Pinpoint the cell where the given text exists, returning its (x, y) midpoint coordinate. 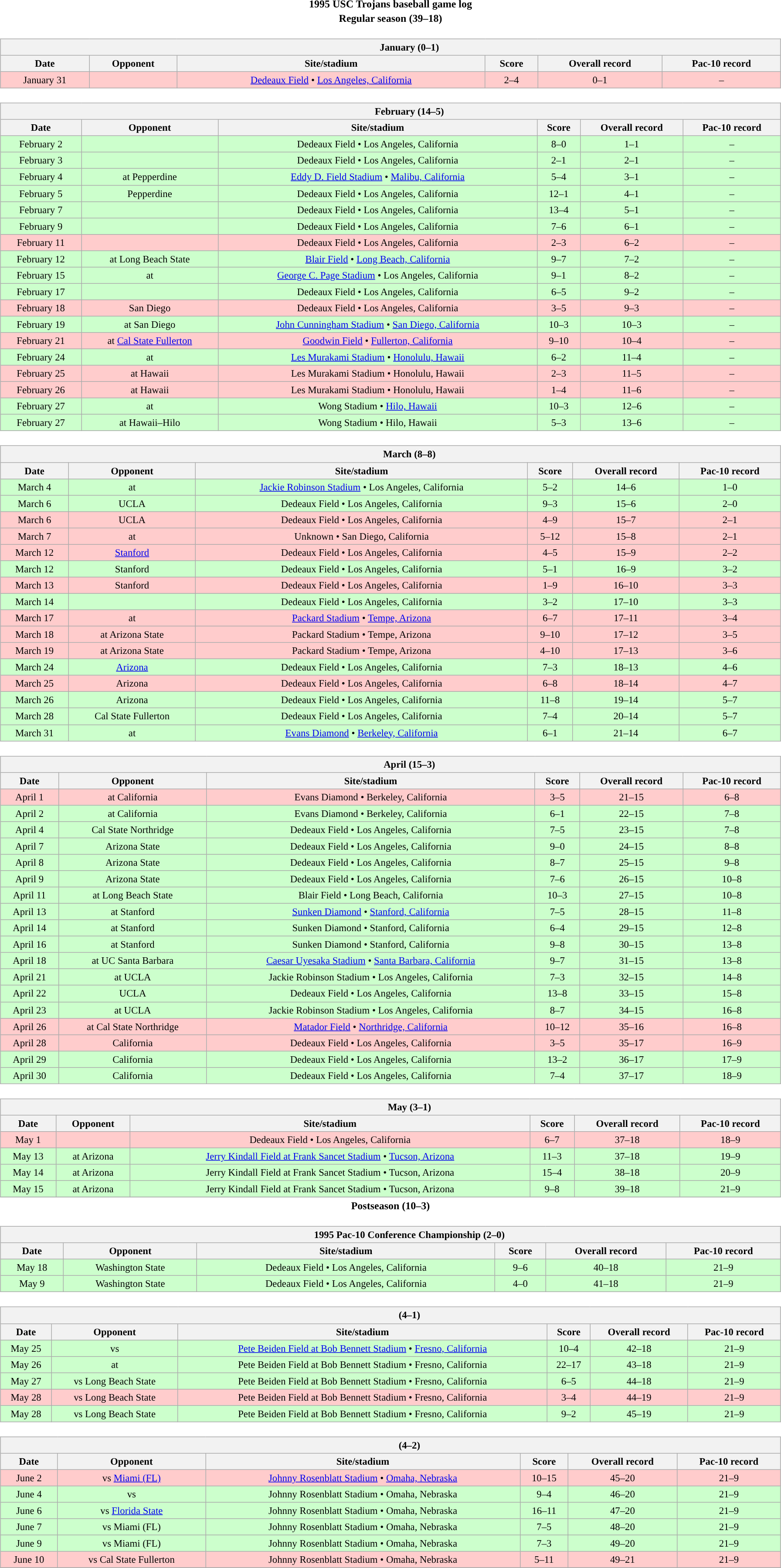
4–0 (520, 1284)
Unknown • San Diego, California (362, 536)
April 2 (30, 813)
March 31 (35, 733)
22–15 (632, 813)
May 1 (28, 1140)
1–4 (559, 390)
February 15 (41, 275)
0–1 (600, 80)
May 18 (32, 1268)
March 13 (35, 585)
49–21 (622, 1560)
16–11 (544, 1510)
June 9 (29, 1544)
(4–2) (390, 1445)
2–2 (730, 552)
April 4 (30, 830)
Cal State Northridge (133, 830)
20–14 (626, 716)
45–20 (622, 1478)
13–2 (557, 1059)
38–18 (628, 1173)
February 2 (41, 144)
18–14 (626, 684)
April 16 (30, 945)
12–8 (732, 928)
5–4 (559, 177)
36–17 (632, 1059)
20–9 (730, 1173)
May (3–1) (390, 1107)
May 13 (28, 1156)
(4–1) (390, 1315)
13–6 (632, 423)
35–16 (632, 1027)
11–3 (552, 1156)
37–17 (632, 1075)
48–20 (622, 1527)
3–6 (730, 651)
4–9 (550, 520)
April (15–3) (390, 764)
16–10 (626, 585)
32–15 (632, 977)
March 19 (35, 651)
21–14 (626, 733)
1–1 (632, 144)
17–9 (732, 1059)
2–4 (511, 80)
March 26 (35, 700)
February 11 (41, 242)
49–20 (622, 1544)
January 31 (45, 80)
June 10 (29, 1560)
March 18 (35, 634)
April 18 (30, 961)
April 22 (30, 993)
5–3 (559, 423)
March 14 (35, 602)
5–12 (550, 536)
at Pepperdine (150, 177)
Matador Field • Northridge, California (370, 1027)
April 7 (30, 846)
15–7 (626, 520)
42–18 (639, 1348)
March 4 (35, 487)
17–10 (626, 602)
30–15 (632, 945)
Cal State Fullerton (132, 716)
March 28 (35, 716)
1–9 (550, 585)
March 25 (35, 684)
April 26 (30, 1027)
April 13 (30, 912)
April 21 (30, 977)
Eddy D. Field Stadium • Malibu, California (378, 177)
March 24 (35, 667)
4–6 (730, 667)
46–20 (622, 1494)
17–12 (626, 634)
8–8 (732, 846)
27–15 (632, 895)
25–15 (632, 863)
31–15 (632, 961)
9–0 (557, 846)
March (8–8) (390, 454)
January (0–1) (390, 47)
Pepperdine (150, 193)
vs Cal State Fullerton (132, 1560)
February 21 (41, 341)
April 28 (30, 1043)
11–5 (632, 374)
Caesar Uyesaka Stadium • Santa Barbara, California (370, 961)
47–20 (622, 1510)
1–0 (730, 487)
May 14 (28, 1173)
18–13 (626, 667)
17–13 (626, 651)
11–6 (632, 390)
vs Florida State (132, 1510)
19–9 (730, 1156)
10–12 (557, 1027)
at UC Santa Barbara (133, 961)
11–4 (632, 357)
1995 Pac-10 Conference Championship (2–0) (390, 1235)
May 25 (26, 1348)
4–7 (730, 684)
9–1 (559, 275)
at Cal State Fullerton (150, 341)
February 5 (41, 193)
4–5 (550, 552)
May 27 (26, 1381)
45–19 (639, 1414)
March 17 (35, 618)
February (14–5) (390, 112)
14–8 (732, 977)
10–15 (544, 1478)
12–1 (559, 193)
April 29 (30, 1059)
May 9 (32, 1284)
February 24 (41, 357)
21–15 (632, 797)
15–6 (626, 503)
5–11 (544, 1560)
at Hawaii–Hilo (150, 423)
February 9 (41, 226)
34–15 (632, 1010)
44–18 (639, 1381)
March 7 (35, 536)
26–15 (632, 879)
February 19 (41, 324)
February 18 (41, 308)
June 2 (29, 1478)
14–6 (626, 487)
February 25 (41, 374)
4–1 (632, 193)
8–2 (632, 275)
February 12 (41, 259)
39–18 (628, 1189)
February 3 (41, 160)
13–4 (559, 210)
12–6 (632, 406)
4–10 (550, 651)
San Diego (150, 308)
8–0 (559, 144)
33–15 (632, 993)
June 6 (29, 1510)
6–4 (557, 928)
June 7 (29, 1527)
April 8 (30, 863)
28–15 (632, 912)
George C. Page Stadium • Los Angeles, California (378, 275)
7–2 (632, 259)
23–15 (632, 830)
43–18 (639, 1364)
9–6 (520, 1268)
John Cunningham Stadium • San Diego, California (378, 324)
April 23 (30, 1010)
February 4 (41, 177)
35–17 (632, 1043)
15–9 (626, 552)
February 17 (41, 292)
40–18 (606, 1268)
22–17 (569, 1364)
3–1 (632, 177)
April 30 (30, 1075)
at Cal State Northridge (133, 1027)
April 9 (30, 879)
June 4 (29, 1494)
May 15 (28, 1189)
February 7 (41, 210)
24–15 (632, 846)
at San Diego (150, 324)
41–18 (606, 1284)
2–0 (730, 503)
29–15 (632, 928)
17–11 (626, 618)
19–14 (626, 700)
April 11 (30, 895)
9–4 (544, 1494)
5–2 (550, 487)
February 26 (41, 390)
Goodwin Field • Fullerton, California (378, 341)
15–4 (552, 1173)
April 14 (30, 928)
May 26 (26, 1364)
44–19 (639, 1397)
April 1 (30, 797)
